Return [x, y] of the center of cell containing provided text 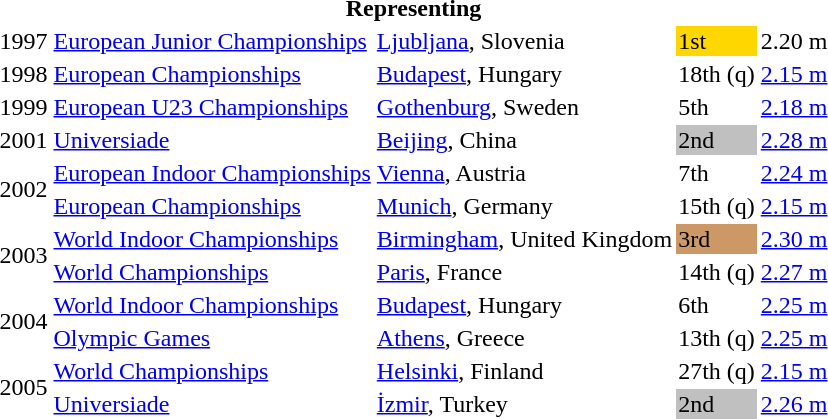
3rd [717, 239]
Ljubljana, Slovenia [524, 41]
Paris, France [524, 272]
İzmir, Turkey [524, 404]
Beijing, China [524, 140]
15th (q) [717, 206]
Olympic Games [212, 338]
6th [717, 305]
18th (q) [717, 74]
5th [717, 107]
European U23 Championships [212, 107]
Helsinki, Finland [524, 371]
European Indoor Championships [212, 173]
European Junior Championships [212, 41]
Birmingham, United Kingdom [524, 239]
13th (q) [717, 338]
Munich, Germany [524, 206]
14th (q) [717, 272]
Athens, Greece [524, 338]
Gothenburg, Sweden [524, 107]
7th [717, 173]
Vienna, Austria [524, 173]
1st [717, 41]
27th (q) [717, 371]
